Pinpoint the cell where the given text exists, returning its [x, y] midpoint coordinate. 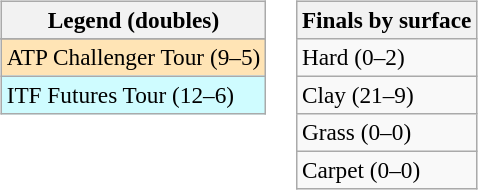
Carpet (0–0) [387, 171]
Clay (21–9) [387, 95]
ATP Challenger Tour (9–5) [133, 57]
Grass (0–0) [387, 133]
ITF Futures Tour (12–6) [133, 95]
Legend (doubles) [133, 20]
Finals by surface [387, 20]
Hard (0–2) [387, 57]
